Scan for the cell matching the given text and deliver its (X, Y) coordinate at center. 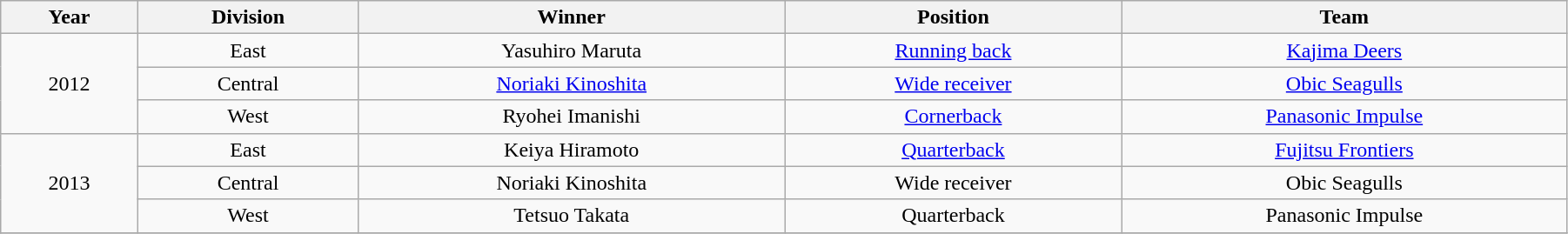
Ryohei Imanishi (572, 117)
Cornerback (954, 117)
2012 (70, 84)
Kajima Deers (1344, 50)
Tetsuo Takata (572, 216)
Team (1344, 17)
Keiya Hiramoto (572, 150)
Division (248, 17)
Yasuhiro Maruta (572, 50)
Position (954, 17)
2013 (70, 183)
Fujitsu Frontiers (1344, 150)
Year (70, 17)
Running back (954, 50)
Winner (572, 17)
